Detect which cell encompasses the target text, then output its (x, y) center coordinate. 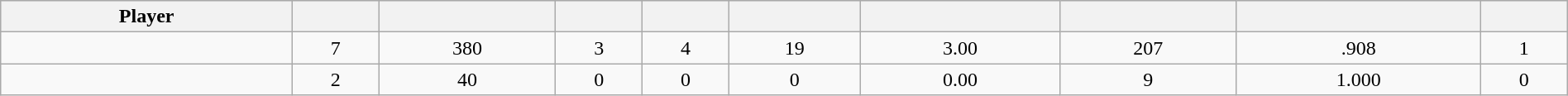
3 (599, 48)
40 (467, 79)
3.00 (959, 48)
4 (686, 48)
380 (467, 48)
Player (147, 17)
1.000 (1358, 79)
0.00 (959, 79)
19 (794, 48)
9 (1148, 79)
7 (336, 48)
1 (1523, 48)
207 (1148, 48)
2 (336, 79)
.908 (1358, 48)
